Scan for the cell matching the given text and deliver its (x, y) coordinate at center. 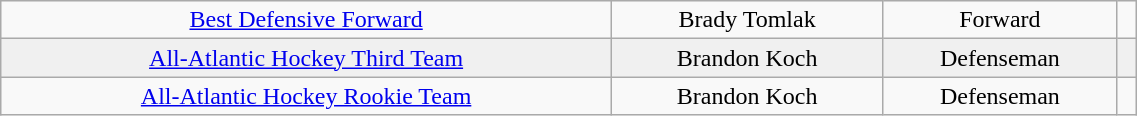
Forward (1000, 20)
Best Defensive Forward (306, 20)
All-Atlantic Hockey Rookie Team (306, 96)
Brady Tomlak (746, 20)
All-Atlantic Hockey Third Team (306, 58)
